Find where the given text appears and provide that cell's center as [x, y] coordinate. 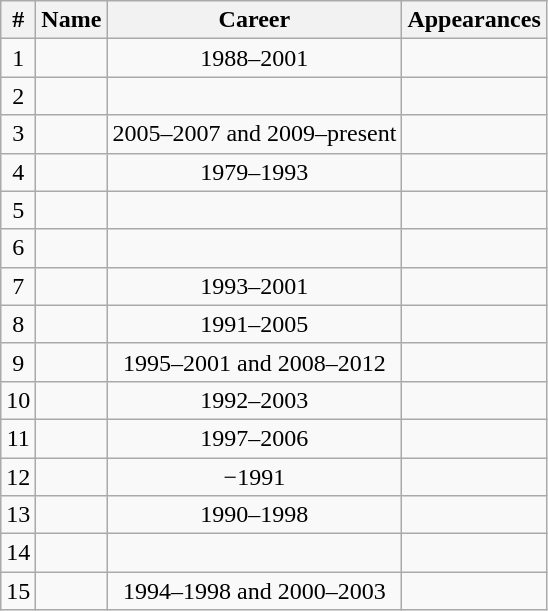
8 [18, 324]
Career [254, 20]
2005–2007 and 2009–present [254, 134]
10 [18, 400]
1995–2001 and 2008–2012 [254, 362]
−1991 [254, 477]
1992–2003 [254, 400]
3 [18, 134]
1990–1998 [254, 515]
Appearances [474, 20]
5 [18, 210]
1994–1998 and 2000–2003 [254, 591]
13 [18, 515]
12 [18, 477]
1988–2001 [254, 58]
14 [18, 553]
7 [18, 286]
4 [18, 172]
1 [18, 58]
9 [18, 362]
# [18, 20]
15 [18, 591]
2 [18, 96]
6 [18, 248]
Name [72, 20]
1979–1993 [254, 172]
1991–2005 [254, 324]
1993–2001 [254, 286]
1997–2006 [254, 438]
11 [18, 438]
